Return the [X, Y] coordinate for the center point of the cell that contains the specified text.  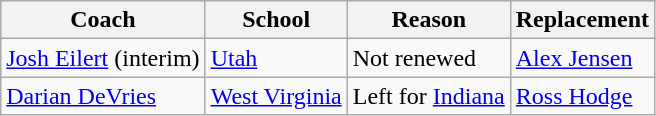
Ross Hodge [582, 96]
West Virginia [276, 96]
Replacement [582, 20]
Utah [276, 58]
Left for Indiana [428, 96]
Reason [428, 20]
Not renewed [428, 58]
Josh Eilert (interim) [103, 58]
School [276, 20]
Coach [103, 20]
Alex Jensen [582, 58]
Darian DeVries [103, 96]
